Locate the cell with the specified text and output its (X, Y) center coordinate. 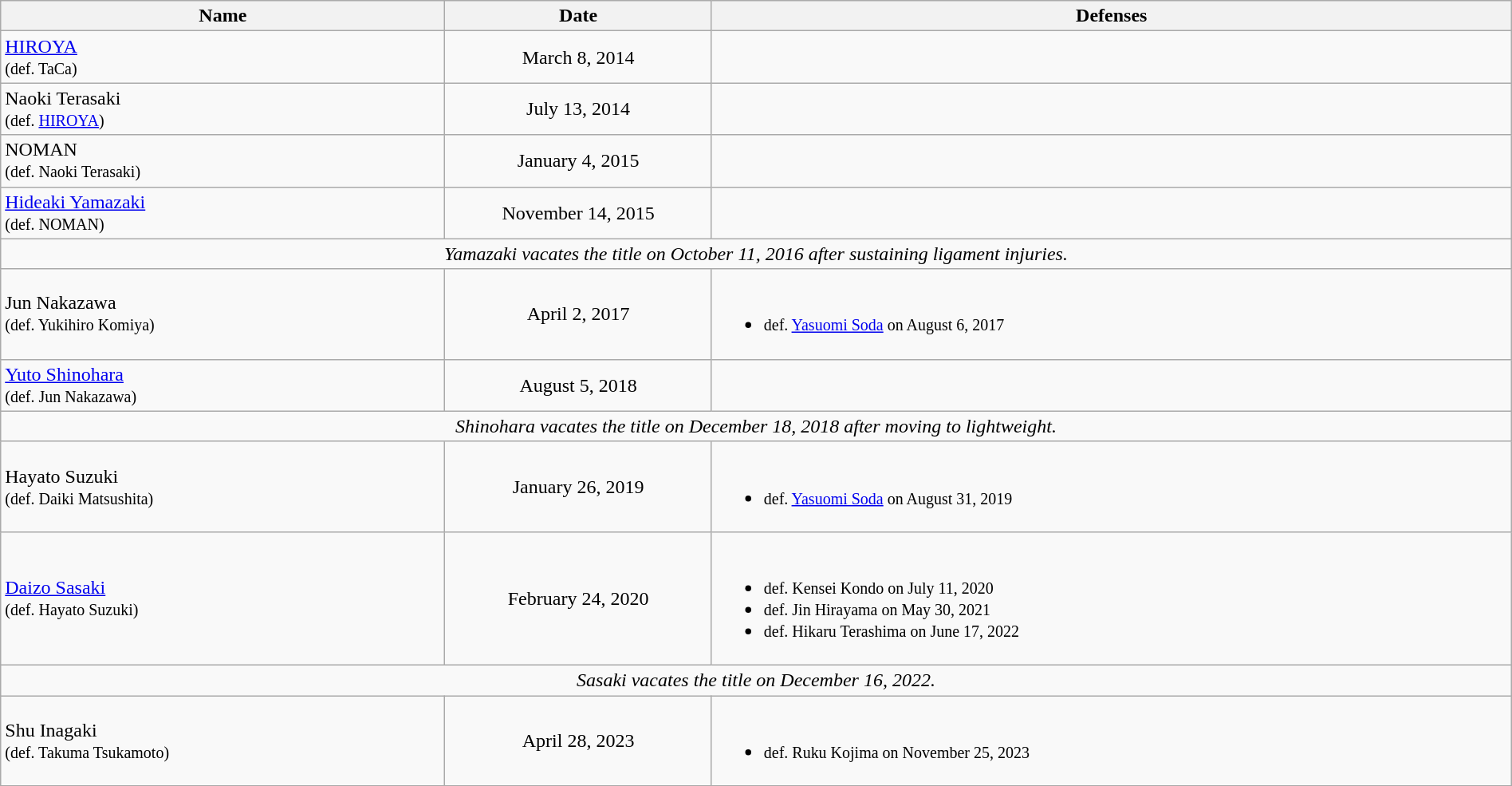
January 4, 2015 (578, 161)
August 5, 2018 (578, 385)
HIROYA (def. TaCa) (223, 57)
April 28, 2023 (578, 741)
def. Yasuomi Soda on August 31, 2019 (1112, 487)
March 8, 2014 (578, 57)
def. Yasuomi Soda on August 6, 2017 (1112, 314)
Shu Inagaki (def. Takuma Tsukamoto) (223, 741)
April 2, 2017 (578, 314)
def. Kensei Kondo on July 11, 2020def. Jin Hirayama on May 30, 2021def. Hikaru Terashima on June 17, 2022 (1112, 598)
July 13, 2014 (578, 109)
Naoki Terasaki (def. HIROYA) (223, 109)
Jun Nakazawa (def. Yukihiro Komiya) (223, 314)
Yamazaki vacates the title on October 11, 2016 after sustaining ligament injuries. (756, 254)
NOMAN (def. Naoki Terasaki) (223, 161)
February 24, 2020 (578, 598)
Hayato Suzuki (def. Daiki Matsushita) (223, 487)
Name (223, 16)
def. Ruku Kojima on November 25, 2023 (1112, 741)
Daizo Sasaki (def. Hayato Suzuki) (223, 598)
Yuto Shinohara (def. Jun Nakazawa) (223, 385)
Defenses (1112, 16)
Hideaki Yamazaki (def. NOMAN) (223, 212)
Date (578, 16)
November 14, 2015 (578, 212)
January 26, 2019 (578, 487)
Shinohara vacates the title on December 18, 2018 after moving to lightweight. (756, 426)
Sasaki vacates the title on December 16, 2022. (756, 680)
